Capture the cell that displays the provided text and extract its (X, Y) central coordinate. 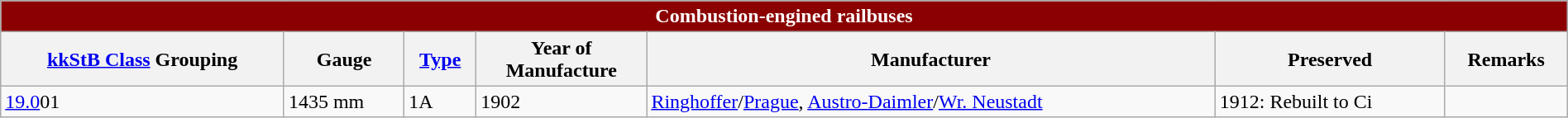
Year ofManufacture (562, 59)
1A (440, 101)
Gauge (344, 59)
kkStB Class Grouping (142, 59)
Combustion-engined railbuses (784, 17)
Ringhoffer/Prague, Austro-Daimler/Wr. Neustadt (931, 101)
Remarks (1506, 59)
Type (440, 59)
19.001 (142, 101)
Manufacturer (931, 59)
Preserved (1330, 59)
1902 (562, 101)
1912: Rebuilt to Ci (1330, 101)
1435 mm (344, 101)
